Determine the (x, y) coordinate at the center of the cell enclosing the given text.  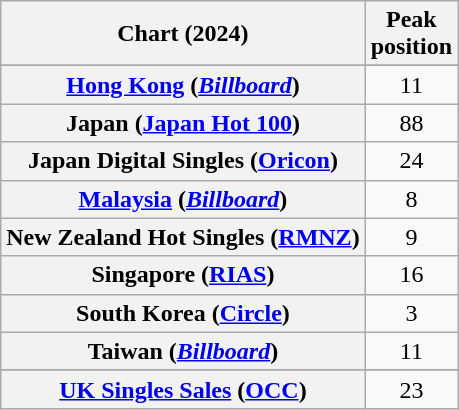
Taiwan (Billboard) (183, 351)
Japan (Japan Hot 100) (183, 123)
Japan Digital Singles (Oricon) (183, 161)
Peakposition (411, 34)
Hong Kong (Billboard) (183, 85)
UK Singles Sales (OCC) (183, 389)
Chart (2024) (183, 34)
88 (411, 123)
3 (411, 313)
24 (411, 161)
Malaysia (Billboard) (183, 199)
South Korea (Circle) (183, 313)
Singapore (RIAS) (183, 275)
New Zealand Hot Singles (RMNZ) (183, 237)
8 (411, 199)
16 (411, 275)
23 (411, 389)
9 (411, 237)
